Locate the cell with the specified text and output its [x, y] center coordinate. 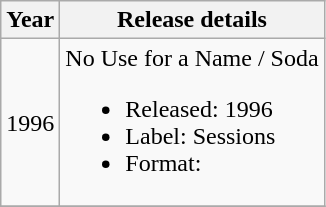
Release details [192, 20]
1996 [30, 122]
Year [30, 20]
No Use for a Name / SodaReleased: 1996Label: SessionsFormat: [192, 122]
